Determine the [x, y] coordinate at the center of the cell enclosing the given text.  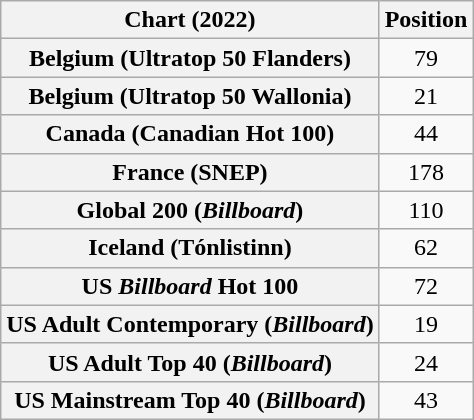
43 [426, 400]
62 [426, 248]
Chart (2022) [190, 20]
US Mainstream Top 40 (Billboard) [190, 400]
Global 200 (Billboard) [190, 210]
US Billboard Hot 100 [190, 286]
Canada (Canadian Hot 100) [190, 134]
178 [426, 172]
19 [426, 324]
Belgium (Ultratop 50 Wallonia) [190, 96]
Iceland (Tónlistinn) [190, 248]
24 [426, 362]
US Adult Contemporary (Billboard) [190, 324]
Position [426, 20]
Belgium (Ultratop 50 Flanders) [190, 58]
110 [426, 210]
US Adult Top 40 (Billboard) [190, 362]
79 [426, 58]
44 [426, 134]
21 [426, 96]
France (SNEP) [190, 172]
72 [426, 286]
